Search for the cell housing the specified text and yield its [X, Y] center coordinate. 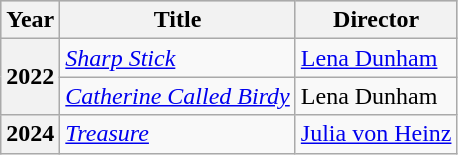
2022 [30, 77]
Julia von Heinz [376, 134]
Treasure [178, 134]
Catherine Called Birdy [178, 96]
Director [376, 20]
Title [178, 20]
Sharp Stick [178, 58]
Year [30, 20]
2024 [30, 134]
